Scan for the cell matching the given text and deliver its [X, Y] coordinate at center. 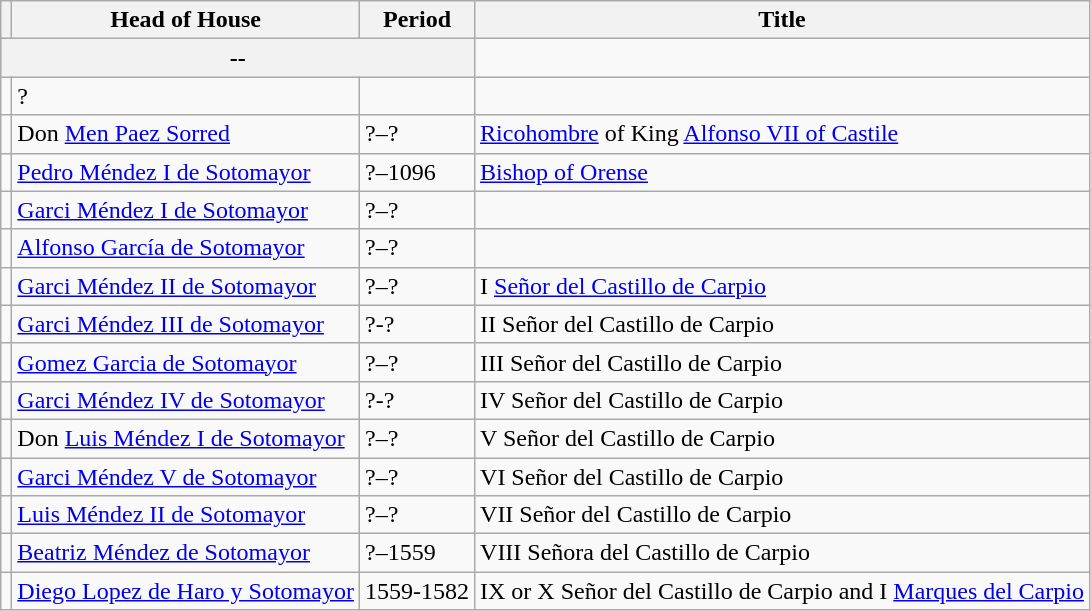
Gomez Garcia de Sotomayor [186, 362]
V Señor del Castillo de Carpio [782, 438]
Period [416, 20]
III Señor del Castillo de Carpio [782, 362]
1559-1582 [416, 591]
Luis Méndez II de Sotomayor [186, 515]
? [186, 96]
Don Men Paez Sorred [186, 134]
-- [238, 58]
Head of House [186, 20]
VII Señor del Castillo de Carpio [782, 515]
Garci Méndez II de Sotomayor [186, 286]
I Señor del Castillo de Carpio [782, 286]
Garci Méndez IV de Sotomayor [186, 400]
VIII Señora del Castillo de Carpio [782, 553]
Garci Méndez I de Sotomayor [186, 210]
IV Señor del Castillo de Carpio [782, 400]
II Señor del Castillo de Carpio [782, 324]
IX or X Señor del Castillo de Carpio and I Marques del Carpio [782, 591]
Beatriz Méndez de Sotomayor [186, 553]
?–1096 [416, 172]
Title [782, 20]
Pedro Méndez I de Sotomayor [186, 172]
Garci Méndez V de Sotomayor [186, 477]
?–1559 [416, 553]
VI Señor del Castillo de Carpio [782, 477]
Ricohombre of King Alfonso VII of Castile [782, 134]
Don Luis Méndez I de Sotomayor [186, 438]
Alfonso García de Sotomayor [186, 248]
Diego Lopez de Haro y Sotomayor [186, 591]
Garci Méndez III de Sotomayor [186, 324]
Bishop of Orense [782, 172]
